Return the [x, y] coordinate for the center point of the cell that contains the specified text.  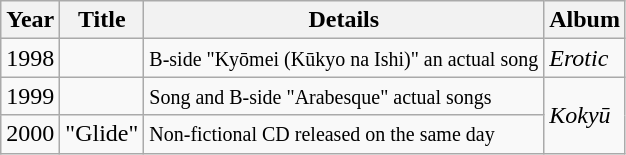
1998 [30, 58]
Erotic [585, 58]
Title [102, 20]
2000 [30, 134]
Non-fictional CD released on the same day [344, 134]
Kokyū [585, 115]
Year [30, 20]
Album [585, 20]
"Glide" [102, 134]
Song and B-side "Arabesque" actual songs [344, 96]
1999 [30, 96]
Details [344, 20]
B-side "Kyōmei (Kūkyo na Ishi)" an actual song [344, 58]
